Identify which cell holds the provided text, then report its (x, y) central coordinate. 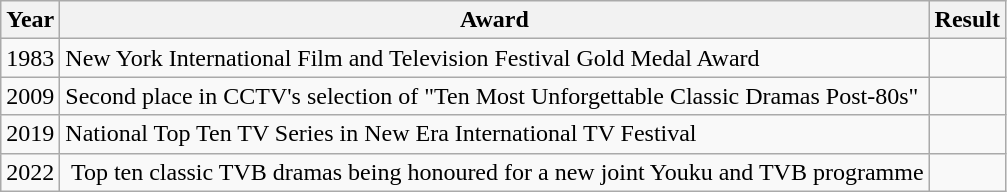
Result (967, 20)
National Top Ten TV Series in New Era International TV Festival (494, 134)
Award (494, 20)
2009 (30, 96)
Second place in CCTV's selection of "Ten Most Unforgettable Classic Dramas Post-80s" (494, 96)
2022 (30, 172)
1983 (30, 58)
Top ten classic TVB dramas being honoured for a new joint Youku and TVB programme (494, 172)
2019 (30, 134)
Year (30, 20)
New York International Film and Television Festival Gold Medal Award (494, 58)
